Return the (X, Y) coordinate for the center point of the cell that contains the specified text.  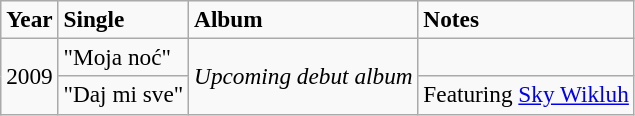
"Daj mi sve" (124, 95)
Notes (526, 19)
"Moja noć" (124, 57)
Album (304, 19)
Year (30, 19)
Upcoming debut album (304, 76)
Single (124, 19)
Featuring Sky Wikluh (526, 95)
2009 (30, 76)
